Capture the cell that displays the provided text and extract its (x, y) central coordinate. 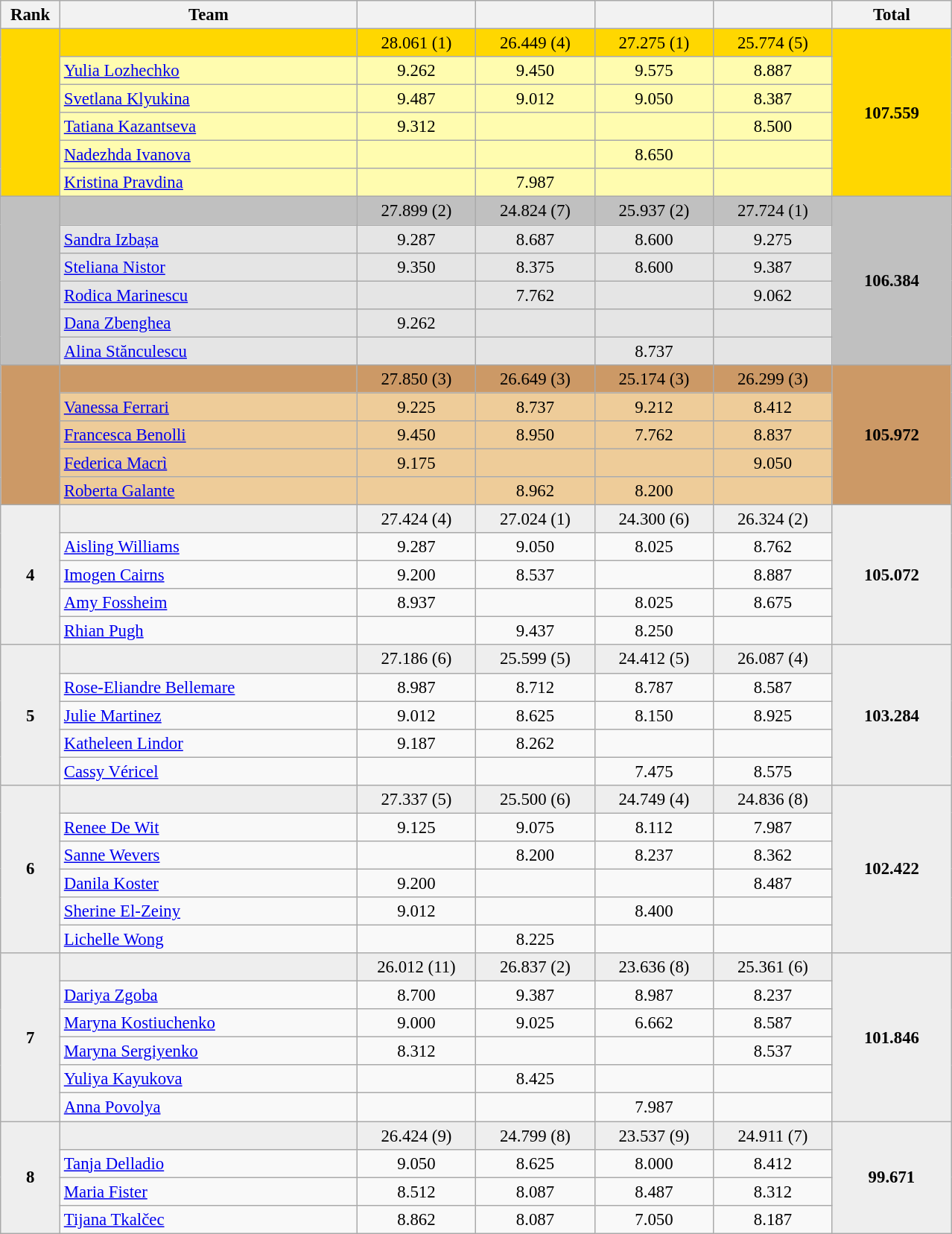
9.125 (416, 827)
Imogen Cairns (209, 575)
9.312 (416, 127)
8.400 (654, 911)
26.087 (4) (773, 659)
25.774 (5) (773, 43)
Aisling Williams (209, 547)
Rose-Eliandre Bellemare (209, 687)
26.424 (9) (416, 1136)
Lichelle Wong (209, 940)
8.950 (535, 435)
Team (209, 15)
7 (31, 1037)
Rhian Pugh (209, 631)
106.384 (892, 281)
105.972 (892, 435)
8.575 (773, 771)
9.175 (416, 463)
27.724 (1) (773, 211)
Tatiana Kazantseva (209, 127)
8.762 (773, 547)
Vanessa Ferrari (209, 407)
9.575 (654, 71)
8.375 (535, 267)
8.962 (535, 491)
7.475 (654, 771)
Dana Zbenghea (209, 323)
8.837 (773, 435)
Total (892, 15)
27.275 (1) (654, 43)
Svetlana Klyukina (209, 99)
8.387 (773, 99)
Sanne Wevers (209, 855)
24.412 (5) (654, 659)
27.424 (4) (416, 519)
105.072 (892, 575)
Tijana Tkalčec (209, 1219)
26.449 (4) (535, 43)
9.000 (416, 1023)
24.824 (7) (535, 211)
8 (31, 1177)
9.187 (416, 743)
27.850 (3) (416, 379)
9.225 (416, 407)
9.487 (416, 99)
Yuliya Kayukova (209, 1080)
28.061 (1) (416, 43)
9.062 (773, 295)
9.075 (535, 827)
8.500 (773, 127)
23.537 (9) (654, 1136)
9.025 (535, 1023)
6 (31, 870)
24.911 (7) (773, 1136)
Renee De Wit (209, 827)
9.275 (773, 239)
8.650 (654, 155)
8.937 (416, 603)
27.337 (5) (416, 800)
24.836 (8) (773, 800)
26.299 (3) (773, 379)
26.649 (3) (535, 379)
Dariya Zgoba (209, 996)
8.112 (654, 827)
Federica Macrì (209, 463)
8.700 (416, 996)
Danila Koster (209, 883)
9.437 (535, 631)
8.675 (773, 603)
Maria Fister (209, 1192)
Alina Stănculescu (209, 351)
25.500 (6) (535, 800)
24.300 (6) (654, 519)
8.787 (654, 687)
24.749 (4) (654, 800)
Maryna Kostiuchenko (209, 1023)
27.024 (1) (535, 519)
25.937 (2) (654, 211)
Sandra Izbașa (209, 239)
25.174 (3) (654, 379)
8.362 (773, 855)
9.212 (654, 407)
8.512 (416, 1192)
25.599 (5) (535, 659)
Yulia Lozhechko (209, 71)
8.225 (535, 940)
8.425 (535, 1080)
Kristina Pravdina (209, 183)
Francesca Benolli (209, 435)
101.846 (892, 1037)
Tanja Delladio (209, 1163)
25.361 (6) (773, 967)
102.422 (892, 870)
99.671 (892, 1177)
5 (31, 715)
103.284 (892, 715)
Roberta Galante (209, 491)
Steliana Nistor (209, 267)
4 (31, 575)
6.662 (654, 1023)
24.799 (8) (535, 1136)
8.687 (535, 239)
8.712 (535, 687)
7.050 (654, 1219)
Rank (31, 15)
8.150 (654, 715)
26.837 (2) (535, 967)
8.262 (535, 743)
Anna Povolya (209, 1107)
Katheleen Lindor (209, 743)
23.636 (8) (654, 967)
8.000 (654, 1163)
26.012 (11) (416, 967)
Maryna Sergiyenko (209, 1051)
Julie Martinez (209, 715)
107.559 (892, 113)
Nadezhda Ivanova (209, 155)
8.250 (654, 631)
27.899 (2) (416, 211)
8.187 (773, 1219)
Amy Fossheim (209, 603)
9.350 (416, 267)
Sherine El-Zeiny (209, 911)
8.862 (416, 1219)
Cassy Véricel (209, 771)
26.324 (2) (773, 519)
8.925 (773, 715)
Rodica Marinescu (209, 295)
27.186 (6) (416, 659)
